Capture the cell that displays the provided text and extract its (x, y) central coordinate. 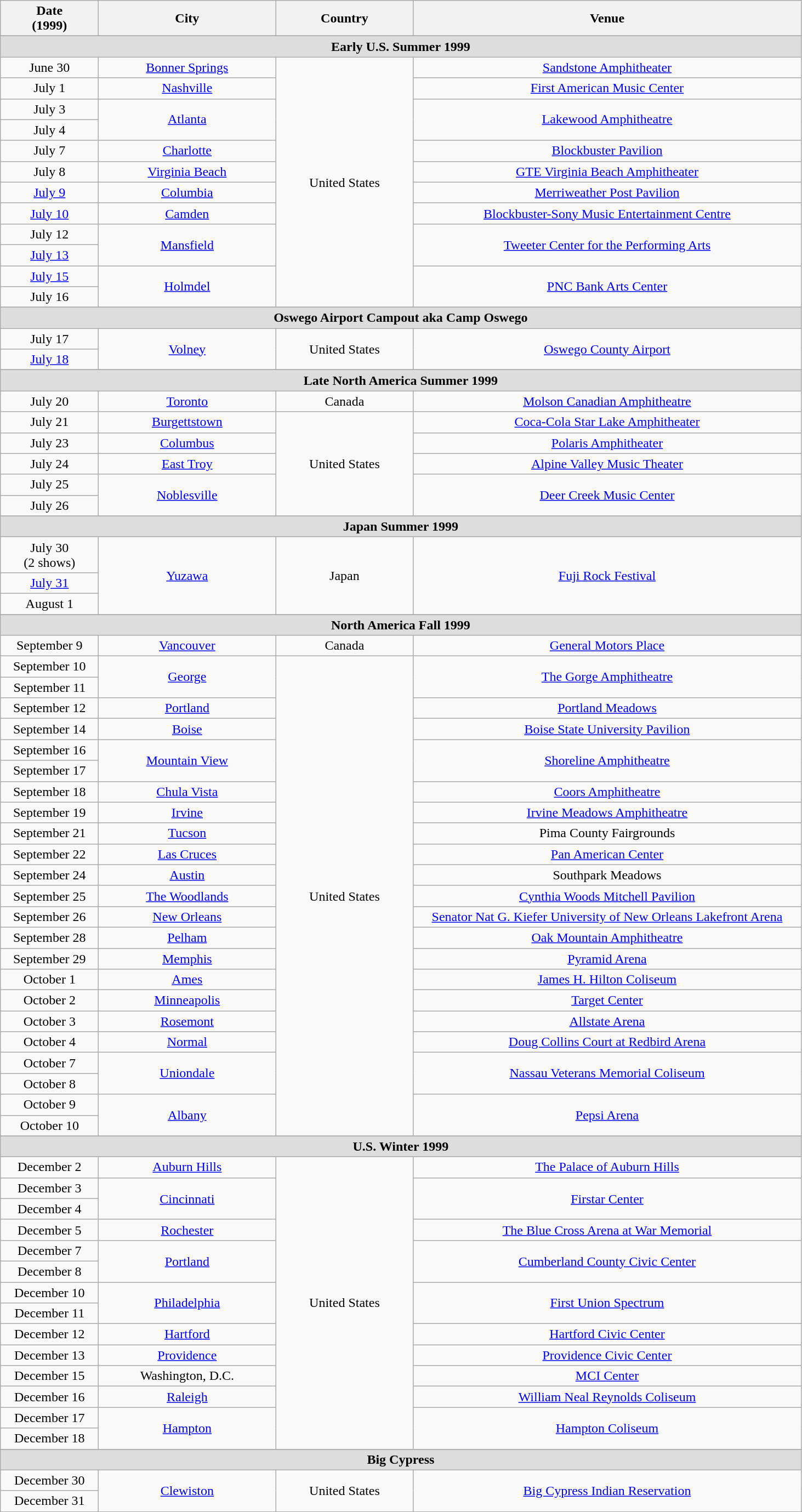
September 24 (49, 875)
Cumberland County Civic Center (607, 1261)
William Neal Reynolds Coliseum (607, 1397)
Bonner Springs (187, 67)
Date(1999) (49, 19)
Japan Summer 1999 (401, 526)
Uniondale (187, 1073)
September 18 (49, 792)
Ames (187, 980)
Southpark Meadows (607, 875)
New Orleans (187, 917)
Target Center (607, 1001)
Normal (187, 1042)
Nashville (187, 88)
Molson Canadian Amphitheatre (607, 401)
July 9 (49, 192)
Camden (187, 213)
Vancouver (187, 646)
Tweeter Center for the Performing Arts (607, 245)
Memphis (187, 959)
Alpine Valley Music Theater (607, 464)
Auburn Hills (187, 1167)
Columbia (187, 192)
July 10 (49, 213)
October 4 (49, 1042)
July 18 (49, 360)
Mansfield (187, 245)
December 5 (49, 1230)
Shoreline Amphitheatre (607, 760)
December 17 (49, 1418)
Pan American Center (607, 854)
Early U.S. Summer 1999 (401, 47)
Noblesville (187, 495)
Oswego Airport Campout aka Camp Oswego (401, 318)
Oswego County Airport (607, 349)
Boise (187, 729)
September 16 (49, 750)
October 1 (49, 980)
Oak Mountain Amphitheatre (607, 937)
July 21 (49, 422)
Columbus (187, 443)
Tucson (187, 833)
December 18 (49, 1439)
Providence (187, 1355)
General Motors Place (607, 646)
Sandstone Amphitheater (607, 67)
Irvine Meadows Amphitheatre (607, 812)
July 23 (49, 443)
Pima County Fairgrounds (607, 833)
Hartford (187, 1334)
Senator Nat G. Kiefer University of New Orleans Lakefront Arena (607, 917)
Minneapolis (187, 1001)
Toronto (187, 401)
Coors Amphitheatre (607, 792)
July 24 (49, 464)
December 30 (49, 1480)
Charlotte (187, 151)
Rochester (187, 1230)
North America Fall 1999 (401, 624)
September 17 (49, 771)
Pyramid Arena (607, 959)
July 8 (49, 172)
July 13 (49, 255)
Allstate Arena (607, 1021)
September 12 (49, 708)
September 11 (49, 687)
December 11 (49, 1314)
August 1 (49, 604)
September 9 (49, 646)
Chula Vista (187, 792)
September 26 (49, 917)
East Troy (187, 464)
July 25 (49, 485)
Yuzawa (187, 576)
Deer Creek Music Center (607, 495)
Raleigh (187, 1397)
Big Cypress Indian Reservation (607, 1491)
PNC Bank Arts Center (607, 286)
Hampton Coliseum (607, 1428)
Volney (187, 349)
The Woodlands (187, 896)
Albany (187, 1115)
George (187, 677)
Las Cruces (187, 854)
Venue (607, 19)
City (187, 19)
Pelham (187, 937)
Philadelphia (187, 1303)
Cynthia Woods Mitchell Pavilion (607, 896)
July 12 (49, 234)
Virginia Beach (187, 172)
MCI Center (607, 1376)
Blockbuster-Sony Music Entertainment Centre (607, 213)
September 29 (49, 959)
Washington, D.C. (187, 1376)
September 25 (49, 896)
September 10 (49, 667)
Holmdel (187, 286)
June 30 (49, 67)
Hartford Civic Center (607, 1334)
Doug Collins Court at Redbird Arena (607, 1042)
December 13 (49, 1355)
Lakewood Amphitheatre (607, 120)
U.S. Winter 1999 (401, 1146)
October 8 (49, 1084)
Country (344, 19)
December 15 (49, 1376)
James H. Hilton Coliseum (607, 980)
Polaris Amphitheater (607, 443)
Atlanta (187, 120)
The Blue Cross Arena at War Memorial (607, 1230)
October 2 (49, 1001)
October 3 (49, 1021)
July 3 (49, 109)
Mountain View (187, 760)
October 7 (49, 1063)
December 31 (49, 1501)
Firstar Center (607, 1198)
July 26 (49, 505)
September 28 (49, 937)
Fuji Rock Festival (607, 576)
July 7 (49, 151)
Late North America Summer 1999 (401, 380)
July 31 (49, 583)
December 2 (49, 1167)
July 4 (49, 130)
Portland Meadows (607, 708)
First Union Spectrum (607, 1303)
July 30(2 shows) (49, 555)
July 15 (49, 276)
Pepsi Arena (607, 1115)
Burgettstown (187, 422)
Blockbuster Pavilion (607, 151)
Merriweather Post Pavilion (607, 192)
December 12 (49, 1334)
First American Music Center (607, 88)
July 20 (49, 401)
September 14 (49, 729)
Nassau Veterans Memorial Coliseum (607, 1073)
December 8 (49, 1271)
Austin (187, 875)
September 21 (49, 833)
July 16 (49, 297)
The Gorge Amphitheatre (607, 677)
December 7 (49, 1250)
Boise State University Pavilion (607, 729)
Hampton (187, 1428)
September 19 (49, 812)
July 1 (49, 88)
September 22 (49, 854)
Irvine (187, 812)
The Palace of Auburn Hills (607, 1167)
Clewiston (187, 1491)
Providence Civic Center (607, 1355)
December 10 (49, 1292)
October 10 (49, 1126)
Japan (344, 576)
Cincinnati (187, 1198)
Coca-Cola Star Lake Amphitheater (607, 422)
July 17 (49, 339)
October 9 (49, 1105)
December 3 (49, 1188)
Rosemont (187, 1021)
December 16 (49, 1397)
Big Cypress (401, 1459)
December 4 (49, 1209)
GTE Virginia Beach Amphitheater (607, 172)
